For the text-containing cell, return its midpoint in (X, Y) coordinate format. 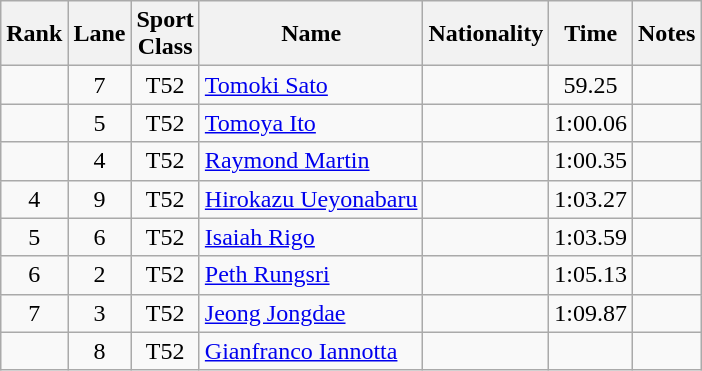
59.25 (591, 85)
Peth Rungsri (311, 275)
Nationality (486, 34)
Name (311, 34)
1:09.87 (591, 313)
Tomoya Ito (311, 123)
SportClass (165, 34)
Hirokazu Ueyonabaru (311, 199)
2 (100, 275)
1:03.27 (591, 199)
1:00.06 (591, 123)
Jeong Jongdae (311, 313)
Gianfranco Iannotta (311, 351)
Raymond Martin (311, 161)
Isaiah Rigo (311, 237)
1:05.13 (591, 275)
8 (100, 351)
Notes (666, 34)
Time (591, 34)
1:03.59 (591, 237)
Lane (100, 34)
Tomoki Sato (311, 85)
1:00.35 (591, 161)
Rank (34, 34)
9 (100, 199)
3 (100, 313)
